Determine the [X, Y] coordinate at the center of the cell enclosing the given text.  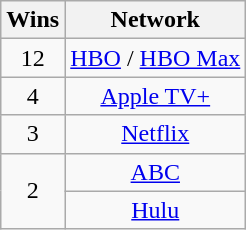
2 [33, 191]
3 [33, 134]
Apple TV+ [156, 96]
Netflix [156, 134]
4 [33, 96]
Hulu [156, 210]
ABC [156, 172]
HBO / HBO Max [156, 58]
12 [33, 58]
Network [156, 20]
Wins [33, 20]
